Provide the (x, y) coordinate of the cell's center where the given text is located.  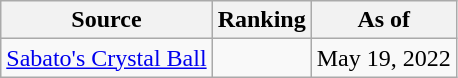
May 19, 2022 (384, 58)
Sabato's Crystal Ball (106, 58)
Source (106, 20)
As of (384, 20)
Ranking (262, 20)
